Extract the [x, y] coordinate from the center of the cell holding the provided text.  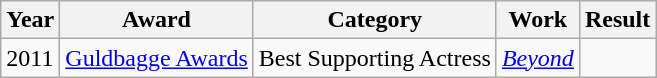
Year [30, 20]
Category [374, 20]
Best Supporting Actress [374, 58]
Work [538, 20]
2011 [30, 58]
Beyond [538, 58]
Guldbagge Awards [157, 58]
Award [157, 20]
Result [617, 20]
